From the cell containing the given text, extract its center point as [x, y] coordinate. 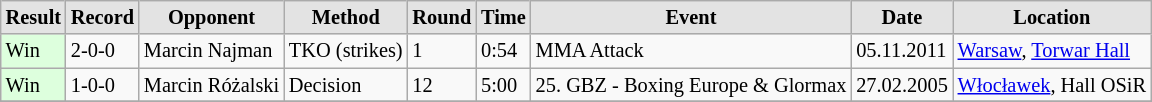
Włocławek, Hall OSiR [1052, 85]
Result [34, 17]
Opponent [212, 17]
Method [346, 17]
Marcin Najman [212, 51]
Event [692, 17]
TKO (strikes) [346, 51]
1-0-0 [102, 85]
5:00 [504, 85]
Time [504, 17]
05.11.2011 [902, 51]
27.02.2005 [902, 85]
Date [902, 17]
0:54 [504, 51]
Warsaw, Torwar Hall [1052, 51]
Marcin Różalski [212, 85]
2-0-0 [102, 51]
Decision [346, 85]
MMA Attack [692, 51]
1 [442, 51]
25. GBZ - Boxing Europe & Glormax [692, 85]
Location [1052, 17]
Round [442, 17]
12 [442, 85]
Record [102, 17]
